Return the [x, y] coordinate for the center point of the cell that contains the specified text.  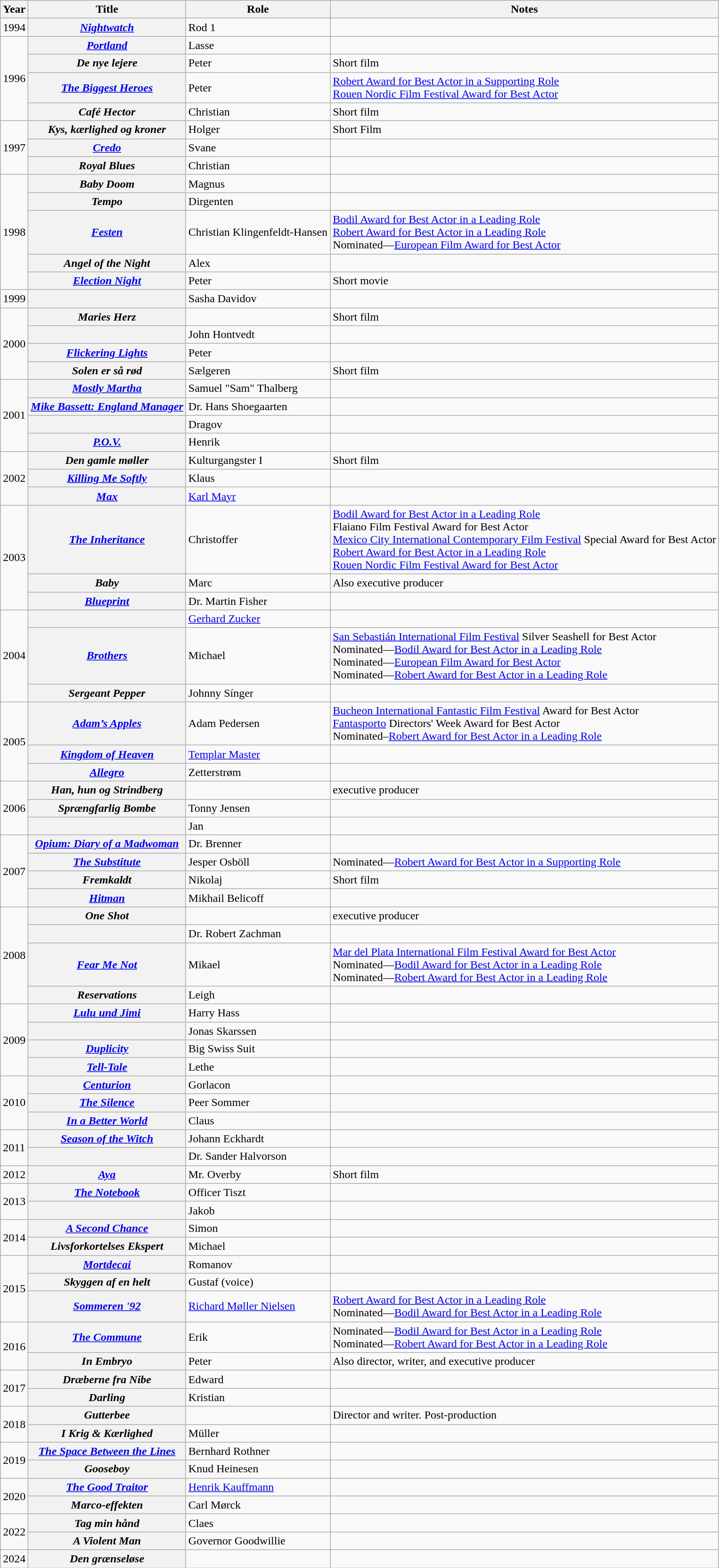
Mostly Martha [107, 388]
Knud Heinesen [258, 1469]
A Second Chance [107, 1228]
The Good Traitor [107, 1487]
Templar Master [258, 754]
Den grænseløse [107, 1559]
Also executive producer [525, 583]
Notes [525, 9]
Adam’s Apples [107, 724]
1999 [14, 299]
2015 [14, 1288]
Officer Tiszt [258, 1192]
In Embryo [107, 1362]
Kys, kærlighed og kroner [107, 130]
Tempo [107, 201]
Henrik Kauffmann [258, 1487]
Reservations [107, 995]
De nye lejere [107, 63]
Holger [258, 130]
Jan [258, 826]
The Silence [107, 1103]
Credo [107, 148]
Robert Award for Best Actor in a Supporting RoleRouen Nordic Film Festival Award for Best Actor [525, 88]
Kulturgangster I [258, 460]
Mikael [258, 965]
P.O.V. [107, 442]
Müller [258, 1433]
Gustaf (voice) [258, 1282]
Sælgeren [258, 371]
Marco-effekten [107, 1505]
Killing Me Softly [107, 478]
Henrik [258, 442]
Kingdom of Heaven [107, 754]
Mr. Overby [258, 1174]
2010 [14, 1103]
Adam Pedersen [258, 724]
Claus [258, 1121]
Brothers [107, 656]
Angel of the Night [107, 263]
Sergeant Pepper [107, 693]
Jonas Skarssen [258, 1031]
Allegro [107, 772]
Peer Sommer [258, 1103]
Gorlacon [258, 1085]
Dr. Robert Zachman [258, 933]
Christoffer [258, 539]
2007 [14, 871]
2017 [14, 1388]
Dragov [258, 424]
Big Swiss Suit [258, 1049]
Mortdecai [107, 1264]
Simon [258, 1228]
2008 [14, 955]
Nominated—Robert Award for Best Actor in a Supporting Role [525, 862]
Rod 1 [258, 27]
Solen er så rød [107, 371]
Christian Klingenfeldt-Hansen [258, 232]
Dr. Martin Fisher [258, 601]
Kristian [258, 1397]
Dr. Hans Shoegaarten [258, 406]
2018 [14, 1424]
The Inheritance [107, 539]
Klaus [258, 478]
2000 [14, 344]
The Substitute [107, 862]
Gooseboy [107, 1469]
Zetterstrøm [258, 772]
Aya [107, 1174]
Role [258, 9]
2004 [14, 656]
2012 [14, 1174]
Claes [258, 1523]
Nikolaj [258, 880]
Karl Mayr [258, 496]
Dr. Sander Halvorson [258, 1156]
John Hontvedt [258, 335]
Max [107, 496]
Svane [258, 148]
2020 [14, 1496]
Dirgenten [258, 201]
Gutterbee [107, 1415]
The Space Between the Lines [107, 1451]
The Notebook [107, 1192]
Livsforkortelses Ekspert [107, 1246]
2016 [14, 1346]
Den gamle møller [107, 460]
2002 [14, 478]
Robert Award for Best Actor in a Leading RoleNominated—Bodil Award for Best Actor in a Leading Role [525, 1307]
Lasse [258, 45]
Baby [107, 583]
In a Better World [107, 1121]
Short movie [525, 281]
Tonny Jensen [258, 808]
The Biggest Heroes [107, 88]
2011 [14, 1147]
Darling [107, 1397]
Nightwatch [107, 27]
Harry Hass [258, 1013]
Jesper Osböll [258, 862]
2022 [14, 1532]
Johnny Sínger [258, 693]
Duplicity [107, 1049]
Gerhard Zucker [258, 619]
Season of the Witch [107, 1139]
Opium: Diary of a Madwoman [107, 844]
2013 [14, 1201]
1998 [14, 232]
Erik [258, 1337]
Maries Herz [107, 317]
2019 [14, 1460]
Leigh [258, 995]
2003 [14, 557]
Han, hun og Strindberg [107, 790]
A Violent Man [107, 1541]
Governor Goodwillie [258, 1541]
Johann Eckhardt [258, 1139]
2005 [14, 742]
Fear Me Not [107, 965]
2009 [14, 1040]
Director and writer. Post-production [525, 1415]
Centurion [107, 1085]
Also director, writer, and executive producer [525, 1362]
Fremkaldt [107, 880]
Jakob [258, 1210]
Alex [258, 263]
I Krig & Kærlighed [107, 1433]
Edward [258, 1379]
1996 [14, 78]
2024 [14, 1559]
Samuel "Sam" Thalberg [258, 388]
Title [107, 9]
Romanov [258, 1264]
Year [14, 9]
Baby Doom [107, 183]
Sasha Davidov [258, 299]
Election Night [107, 281]
Carl Mørck [258, 1505]
Festen [107, 232]
2006 [14, 808]
Tell-Tale [107, 1067]
Café Hector [107, 112]
Lulu und Jimi [107, 1013]
Dræberne fra Nibe [107, 1379]
Lethe [258, 1067]
One Shot [107, 916]
2014 [14, 1237]
Magnus [258, 183]
Nominated—Bodil Award for Best Actor in a Leading RoleNominated—Robert Award for Best Actor in a Leading Role [525, 1337]
Bernhard Rothner [258, 1451]
Royal Blues [107, 165]
Tag min hånd [107, 1523]
Flickering Lights [107, 353]
Bodil Award for Best Actor in a Leading RoleRobert Award for Best Actor in a Leading RoleNominated—European Film Award for Best Actor [525, 232]
2001 [14, 415]
Dr. Brenner [258, 844]
Richard Møller Nielsen [258, 1307]
Portland [107, 45]
Mikhail Belicoff [258, 898]
Hitman [107, 898]
Blueprint [107, 601]
Sprængfarlig Bombe [107, 808]
1997 [14, 148]
The Commune [107, 1337]
Marc [258, 583]
Mike Bassett: England Manager [107, 406]
Sommeren '92 [107, 1307]
Skyggen af en helt [107, 1282]
Short Film [525, 130]
1994 [14, 27]
